Return [X, Y] of the center of cell containing provided text 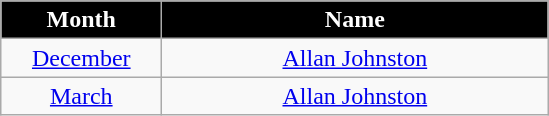
Name [355, 20]
December [82, 58]
March [82, 96]
Month [82, 20]
